Determine the [X, Y] coordinate at the center of the cell enclosing the given text.  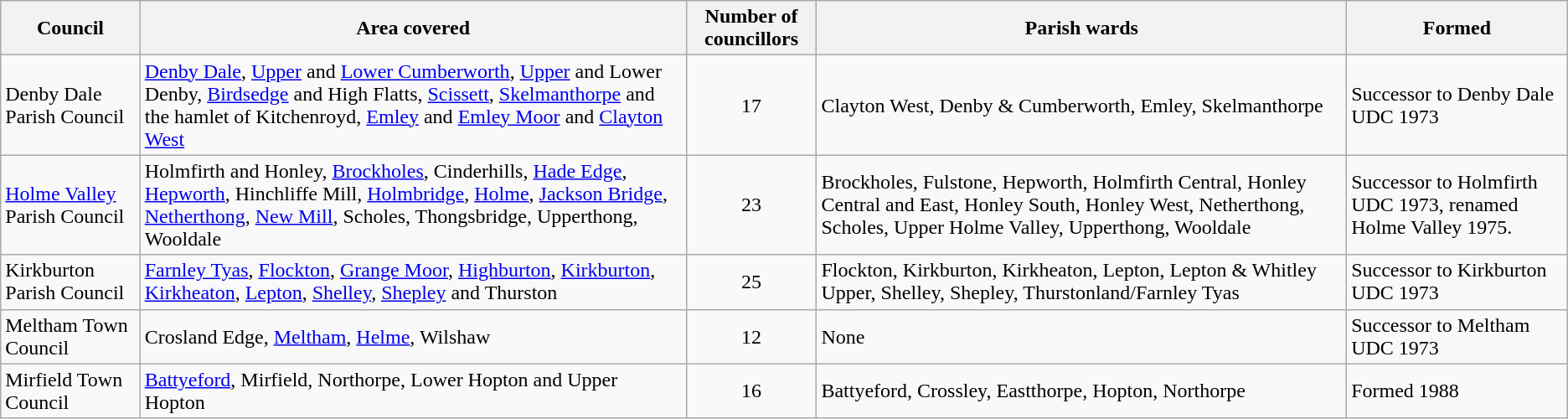
Successor to Meltham UDC 1973 [1457, 337]
Successor to Kirkburton UDC 1973 [1457, 282]
Successor to Denby Dale UDC 1973 [1457, 106]
Number of councillors [751, 28]
Flockton, Kirkburton, Kirkheaton, Lepton, Lepton & Whitley Upper, Shelley, Shepley, Thurstonland/Farnley Tyas [1082, 282]
12 [751, 337]
Battyeford, Crossley, Eastthorpe, Hopton, Northorpe [1082, 391]
Battyeford, Mirfield, Northorpe, Lower Hopton and Upper Hopton [413, 391]
Clayton West, Denby & Cumberworth, Emley, Skelmanthorpe [1082, 106]
Area covered [413, 28]
Meltham Town Council [70, 337]
23 [751, 204]
Parish wards [1082, 28]
Formed [1457, 28]
Holme Valley Parish Council [70, 204]
Denby Dale Parish Council [70, 106]
25 [751, 282]
None [1082, 337]
16 [751, 391]
17 [751, 106]
Formed 1988 [1457, 391]
Kirkburton Parish Council [70, 282]
Farnley Tyas, Flockton, Grange Moor, Highburton, Kirkburton, Kirkheaton, Lepton, Shelley, Shepley and Thurston [413, 282]
Successor to Holmfirth UDC 1973, renamed Holme Valley 1975. [1457, 204]
Council [70, 28]
Mirfield Town Council [70, 391]
Crosland Edge, Meltham, Helme, Wilshaw [413, 337]
